For the text-containing cell, return its midpoint in (x, y) coordinate format. 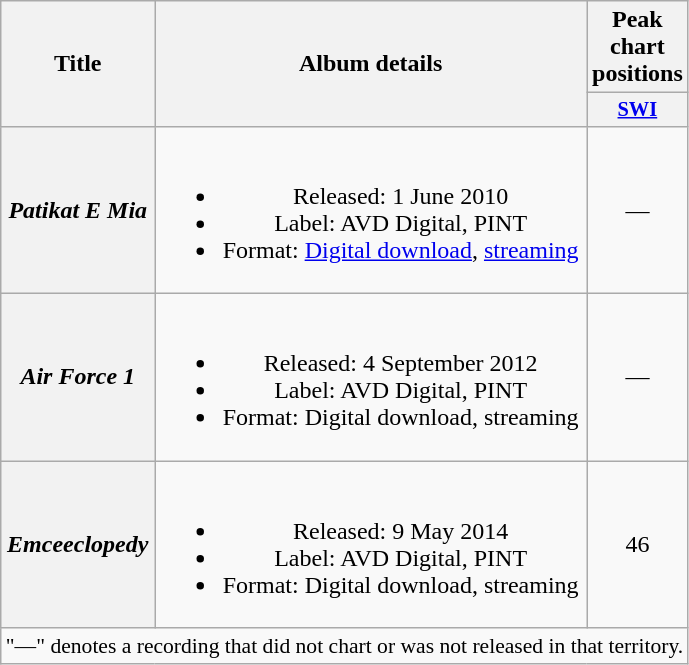
SWI (637, 110)
46 (637, 544)
Released: 4 September 2012Label: AVD Digital, PINTFormat: Digital download, streaming (371, 378)
Title (78, 64)
Patikat E Mia (78, 210)
Album details (371, 64)
Peak chart positions (637, 47)
Air Force 1 (78, 378)
Released: 9 May 2014Label: AVD Digital, PINTFormat: Digital download, streaming (371, 544)
Released: 1 June 2010Label: AVD Digital, PINTFormat: Digital download, streaming (371, 210)
"—" denotes a recording that did not chart or was not released in that territory. (345, 646)
Emceeclopedy (78, 544)
